Search for the cell housing the specified text and yield its (x, y) center coordinate. 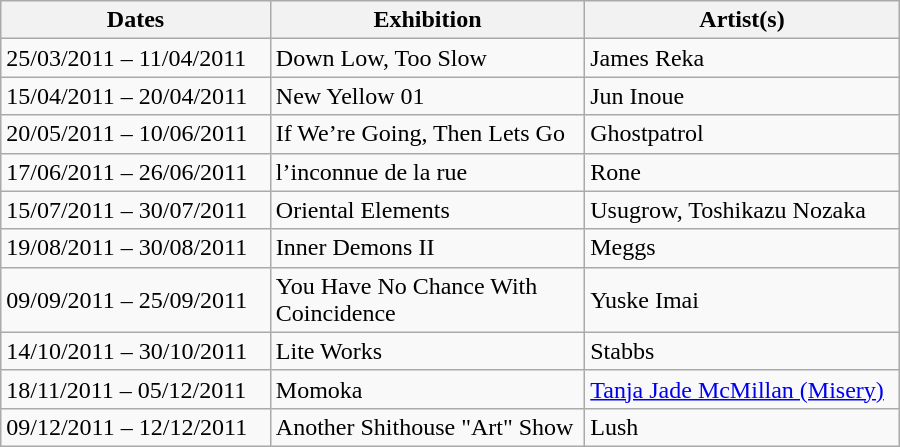
14/10/2011 – 30/10/2011 (136, 351)
Inner Demons II (427, 248)
Yuske Imai (742, 300)
09/12/2011 – 12/12/2011 (136, 427)
Momoka (427, 389)
Meggs (742, 248)
James Reka (742, 58)
17/06/2011 – 26/06/2011 (136, 172)
20/05/2011 – 10/06/2011 (136, 134)
19/08/2011 – 30/08/2011 (136, 248)
Exhibition (427, 20)
15/04/2011 – 20/04/2011 (136, 96)
You Have No Chance With Coincidence (427, 300)
Lite Works (427, 351)
15/07/2011 – 30/07/2011 (136, 210)
18/11/2011 – 05/12/2011 (136, 389)
Another Shithouse "Art" Show (427, 427)
Ghostpatrol (742, 134)
25/03/2011 – 11/04/2011 (136, 58)
Lush (742, 427)
Rone (742, 172)
09/09/2011 – 25/09/2011 (136, 300)
Usugrow, Toshikazu Nozaka (742, 210)
If We’re Going, Then Lets Go (427, 134)
Oriental Elements (427, 210)
Stabbs (742, 351)
Tanja Jade McMillan (Misery) (742, 389)
Artist(s) (742, 20)
l’inconnue de la rue (427, 172)
Jun Inoue (742, 96)
Dates (136, 20)
Down Low, Too Slow (427, 58)
New Yellow 01 (427, 96)
